Locate the cell with the specified text and output its [X, Y] center coordinate. 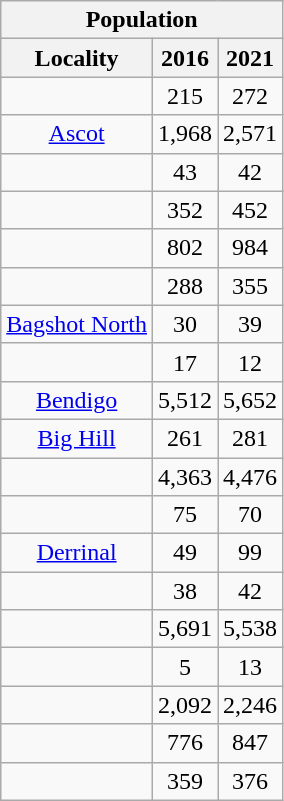
5,691 [184, 629]
39 [250, 324]
13 [250, 667]
30 [184, 324]
75 [184, 515]
5,652 [250, 400]
2,092 [184, 705]
281 [250, 438]
376 [250, 781]
2021 [250, 58]
Bendigo [77, 400]
288 [184, 286]
1,968 [184, 134]
984 [250, 248]
802 [184, 248]
Derrinal [77, 553]
2,571 [250, 134]
43 [184, 172]
355 [250, 286]
Bagshot North [77, 324]
70 [250, 515]
272 [250, 96]
17 [184, 362]
5 [184, 667]
352 [184, 210]
Locality [77, 58]
5,512 [184, 400]
2,246 [250, 705]
Population [142, 20]
2016 [184, 58]
99 [250, 553]
452 [250, 210]
359 [184, 781]
49 [184, 553]
Big Hill [77, 438]
4,363 [184, 477]
215 [184, 96]
5,538 [250, 629]
12 [250, 362]
Ascot [77, 134]
261 [184, 438]
776 [184, 743]
38 [184, 591]
847 [250, 743]
4,476 [250, 477]
